Scan for the cell matching the given text and deliver its [X, Y] coordinate at center. 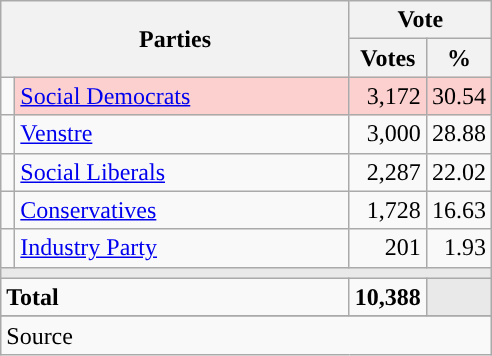
30.54 [458, 96]
Conservatives [182, 210]
201 [388, 248]
2,287 [388, 172]
1.93 [458, 248]
Votes [388, 58]
10,388 [388, 297]
Total [176, 297]
Parties [176, 39]
3,172 [388, 96]
Social Democrats [182, 96]
1,728 [388, 210]
Social Liberals [182, 172]
Industry Party [182, 248]
Vote [420, 20]
16.63 [458, 210]
Source [246, 335]
% [458, 58]
28.88 [458, 134]
Venstre [182, 134]
22.02 [458, 172]
3,000 [388, 134]
